Provide the [X, Y] coordinate of the cell's center where the given text is located.  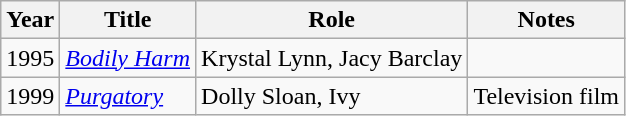
Title [128, 20]
1999 [30, 96]
Purgatory [128, 96]
Television film [546, 96]
Year [30, 20]
Bodily Harm [128, 58]
Notes [546, 20]
Krystal Lynn, Jacy Barclay [332, 58]
Role [332, 20]
Dolly Sloan, Ivy [332, 96]
1995 [30, 58]
